Detect which cell encompasses the target text, then output its (x, y) center coordinate. 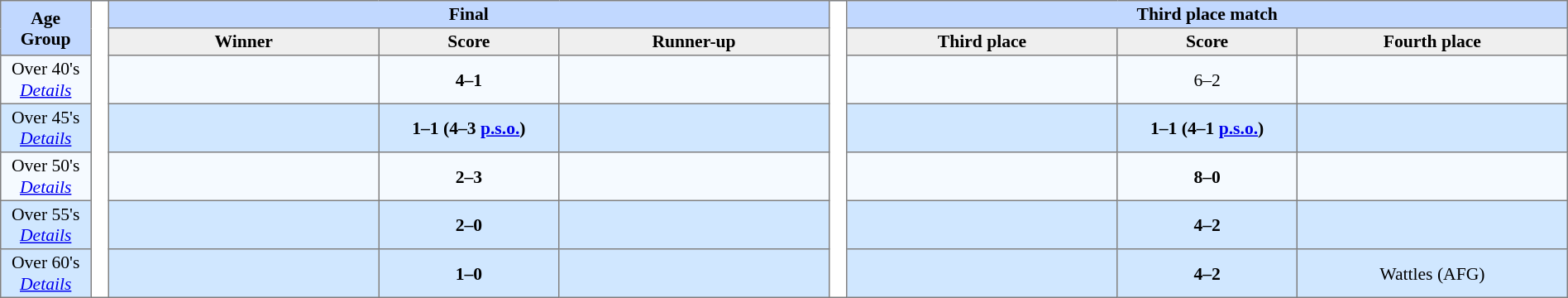
Over 45'sDetails (46, 127)
Third place match (1207, 15)
Fourth place (1432, 41)
Over 60'sDetails (46, 273)
Over 55'sDetails (46, 224)
Runner-up (695, 41)
2–0 (469, 224)
4–1 (469, 79)
1–1 (4–3 p.s.o.) (469, 127)
1–0 (469, 273)
8–0 (1207, 176)
Age Group (46, 28)
1–1 (4–1 p.s.o.) (1207, 127)
Third place (982, 41)
Winner (243, 41)
Wattles (AFG) (1432, 273)
2–3 (469, 176)
Final (468, 15)
Over 40'sDetails (46, 79)
6–2 (1207, 79)
Over 50'sDetails (46, 176)
